Identify which cell holds the provided text, then report its (x, y) central coordinate. 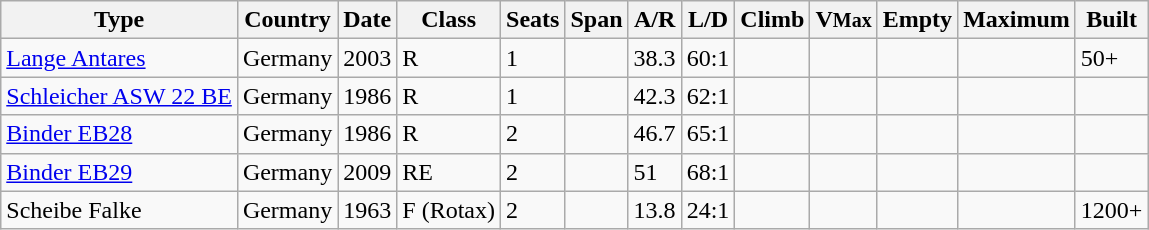
Binder EB29 (120, 172)
Country (287, 20)
62:1 (708, 96)
Type (120, 20)
Span (596, 20)
1200+ (1112, 210)
46.7 (654, 134)
VMax (844, 20)
60:1 (708, 58)
RE (449, 172)
Binder EB28 (120, 134)
Built (1112, 20)
Maximum (1017, 20)
51 (654, 172)
Lange Antares (120, 58)
Seats (533, 20)
2009 (368, 172)
F (Rotax) (449, 210)
2003 (368, 58)
Date (368, 20)
L/D (708, 20)
65:1 (708, 134)
38.3 (654, 58)
13.8 (654, 210)
Climb (772, 20)
68:1 (708, 172)
24:1 (708, 210)
50+ (1112, 58)
42.3 (654, 96)
1963 (368, 210)
Scheibe Falke (120, 210)
Schleicher ASW 22 BE (120, 96)
Empty (917, 20)
A/R (654, 20)
Class (449, 20)
